Return the [x, y] coordinate for the center point of the cell that contains the specified text.  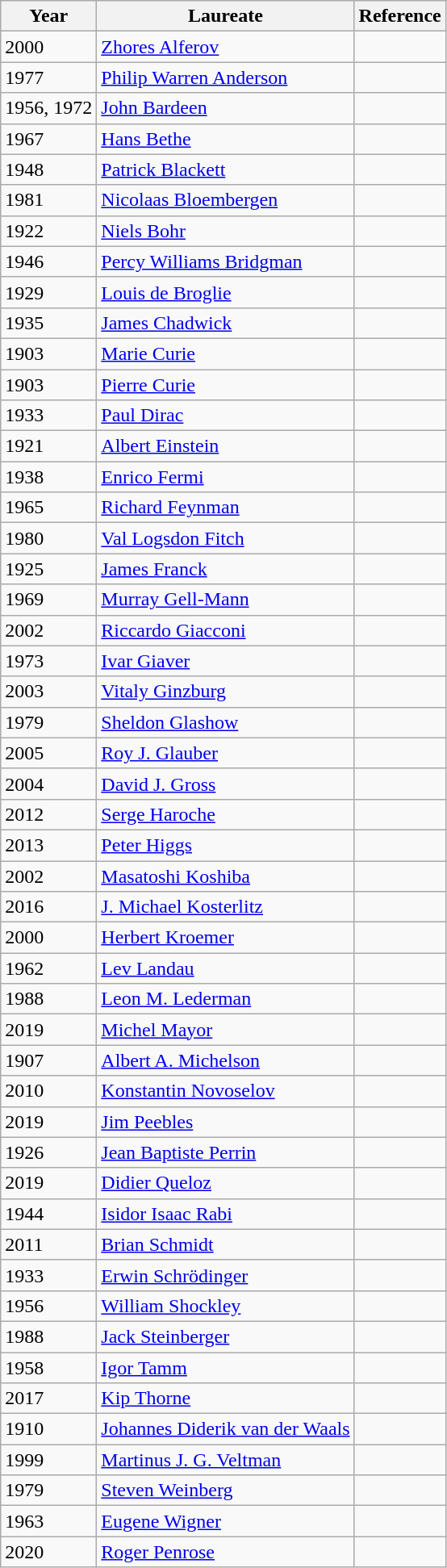
1958 [48, 1368]
1938 [48, 477]
2005 [48, 753]
1926 [48, 1152]
Johannes Diderik van der Waals [226, 1429]
Niels Bohr [226, 231]
2010 [48, 1091]
Leon M. Lederman [226, 999]
1944 [48, 1214]
1948 [48, 169]
Ivar Giaver [226, 661]
2003 [48, 692]
Albert A. Michelson [226, 1060]
Riccardo Giacconi [226, 630]
Isidor Isaac Rabi [226, 1214]
1935 [48, 323]
Paul Dirac [226, 416]
1946 [48, 261]
John Bardeen [226, 108]
2013 [48, 845]
Erwin Schrödinger [226, 1275]
1980 [48, 538]
Kip Thorne [226, 1399]
Val Logsdon Fitch [226, 538]
Herbert Kroemer [226, 938]
James Franck [226, 569]
James Chadwick [226, 323]
1969 [48, 600]
Murray Gell-Mann [226, 600]
Louis de Broglie [226, 292]
2016 [48, 907]
1956, 1972 [48, 108]
1999 [48, 1460]
2011 [48, 1244]
Jack Steinberger [226, 1336]
1967 [48, 139]
Hans Bethe [226, 139]
J. Michael Kosterlitz [226, 907]
Enrico Fermi [226, 477]
Brian Schmidt [226, 1244]
Roy J. Glauber [226, 753]
Zhores Alferov [226, 47]
Richard Feynman [226, 508]
2004 [48, 784]
1910 [48, 1429]
Nicolaas Bloembergen [226, 200]
2020 [48, 1552]
Jean Baptiste Perrin [226, 1152]
1973 [48, 661]
1977 [48, 77]
2012 [48, 814]
David J. Gross [226, 784]
Percy Williams Bridgman [226, 261]
Martinus J. G. Veltman [226, 1460]
Sheldon Glashow [226, 722]
1962 [48, 968]
Year [48, 16]
Laureate [226, 16]
Reference [400, 16]
Marie Curie [226, 353]
Jim Peebles [226, 1122]
Michel Mayor [226, 1030]
1907 [48, 1060]
1965 [48, 508]
1925 [48, 569]
Vitaly Ginzburg [226, 692]
Roger Penrose [226, 1552]
Serge Haroche [226, 814]
Patrick Blackett [226, 169]
Eugene Wigner [226, 1521]
Albert Einstein [226, 446]
Steven Weinberg [226, 1491]
Philip Warren Anderson [226, 77]
1922 [48, 231]
Igor Tamm [226, 1368]
1929 [48, 292]
1956 [48, 1306]
1981 [48, 200]
William Shockley [226, 1306]
Masatoshi Koshiba [226, 876]
Pierre Curie [226, 385]
1921 [48, 446]
1963 [48, 1521]
Lev Landau [226, 968]
Konstantin Novoselov [226, 1091]
Didier Queloz [226, 1183]
2017 [48, 1399]
Peter Higgs [226, 845]
